Provide the [x, y] coordinate of the cell's center where the given text is located.  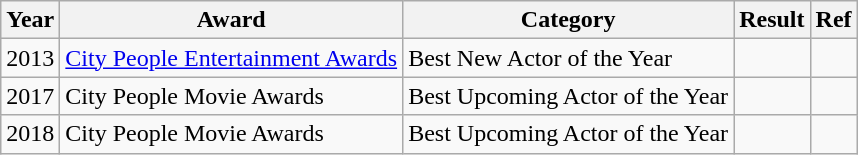
Year [30, 20]
2013 [30, 58]
Category [568, 20]
Award [232, 20]
Best New Actor of the Year [568, 58]
Result [772, 20]
2017 [30, 96]
2018 [30, 134]
Ref [834, 20]
City People Entertainment Awards [232, 58]
